Pinpoint the cell where the given text exists, returning its (X, Y) midpoint coordinate. 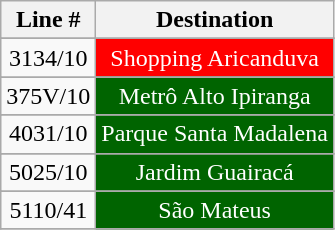
5025/10 (48, 172)
Shopping Aricanduva (215, 58)
Line # (48, 20)
3134/10 (48, 58)
Destination (215, 20)
5110/41 (48, 210)
Metrô Alto Ipiranga (215, 96)
Parque Santa Madalena (215, 134)
Jardim Guairacá (215, 172)
4031/10 (48, 134)
375V/10 (48, 96)
São Mateus (215, 210)
